Capture the cell that displays the provided text and extract its (x, y) central coordinate. 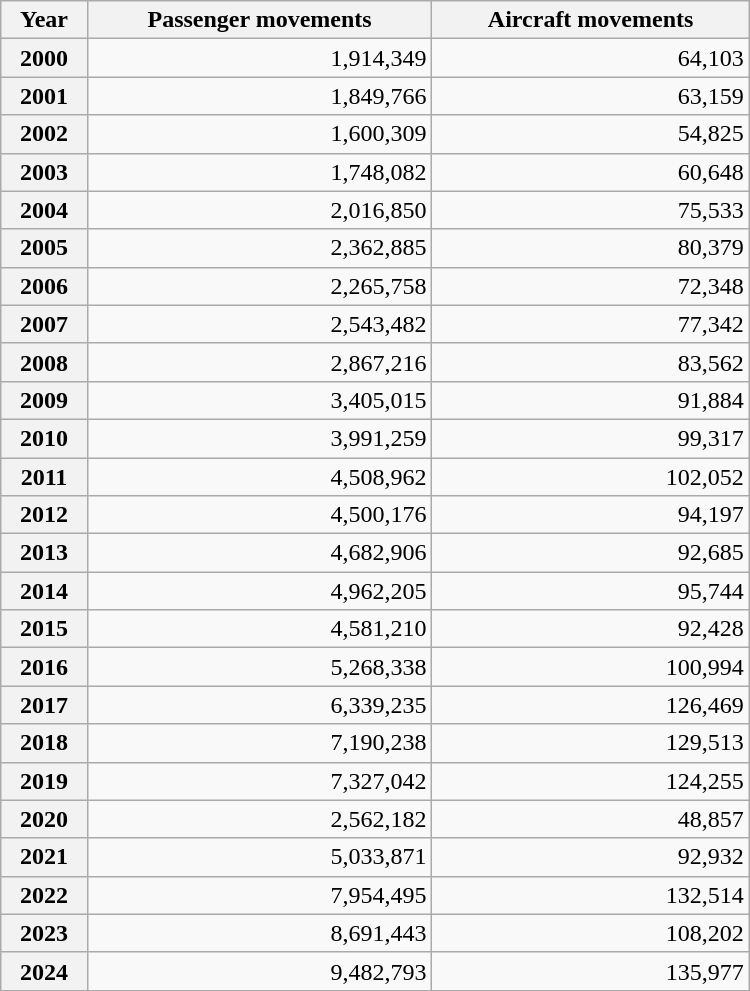
7,190,238 (260, 743)
99,317 (590, 438)
2000 (44, 58)
135,977 (590, 971)
2010 (44, 438)
2014 (44, 591)
100,994 (590, 667)
2007 (44, 324)
4,581,210 (260, 629)
60,648 (590, 172)
2,543,482 (260, 324)
2006 (44, 286)
2004 (44, 210)
108,202 (590, 933)
2013 (44, 553)
2018 (44, 743)
48,857 (590, 819)
2020 (44, 819)
92,685 (590, 553)
2,867,216 (260, 362)
2023 (44, 933)
2008 (44, 362)
64,103 (590, 58)
75,533 (590, 210)
92,932 (590, 857)
92,428 (590, 629)
2016 (44, 667)
2,265,758 (260, 286)
5,033,871 (260, 857)
124,255 (590, 781)
95,744 (590, 591)
54,825 (590, 134)
1,914,349 (260, 58)
126,469 (590, 705)
4,508,962 (260, 477)
2024 (44, 971)
80,379 (590, 248)
7,327,042 (260, 781)
2022 (44, 895)
2003 (44, 172)
2019 (44, 781)
9,482,793 (260, 971)
2021 (44, 857)
2,562,182 (260, 819)
91,884 (590, 400)
2015 (44, 629)
132,514 (590, 895)
1,748,082 (260, 172)
1,849,766 (260, 96)
7,954,495 (260, 895)
4,962,205 (260, 591)
102,052 (590, 477)
5,268,338 (260, 667)
2012 (44, 515)
8,691,443 (260, 933)
2005 (44, 248)
94,197 (590, 515)
2009 (44, 400)
6,339,235 (260, 705)
Year (44, 20)
72,348 (590, 286)
2017 (44, 705)
2,362,885 (260, 248)
2001 (44, 96)
3,991,259 (260, 438)
4,682,906 (260, 553)
77,342 (590, 324)
83,562 (590, 362)
1,600,309 (260, 134)
2002 (44, 134)
4,500,176 (260, 515)
129,513 (590, 743)
2011 (44, 477)
3,405,015 (260, 400)
Passenger movements (260, 20)
2,016,850 (260, 210)
Aircraft movements (590, 20)
63,159 (590, 96)
